Return (X, Y) of the center of cell containing provided text 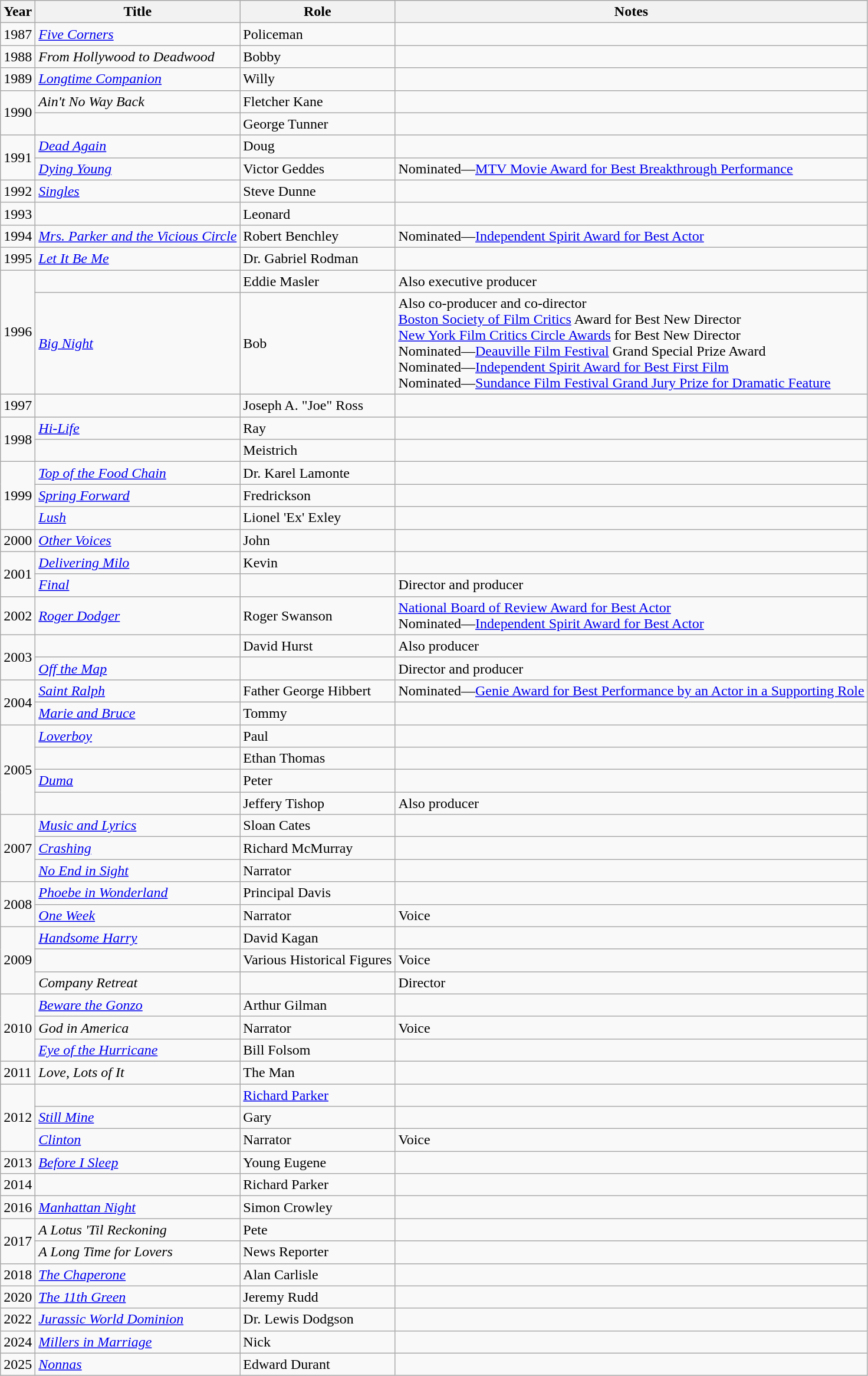
Let It Be Me (138, 258)
Robert Benchley (317, 236)
Meistrich (317, 451)
Final (138, 585)
Ray (317, 428)
2003 (18, 657)
Roger Swanson (317, 616)
1994 (18, 236)
Ethan Thomas (317, 758)
Role (317, 12)
Doug (317, 146)
Big Night (138, 343)
Policeman (317, 34)
2012 (18, 1118)
Marie and Bruce (138, 713)
Jeremy Rudd (317, 1297)
2018 (18, 1275)
Arthur Gilman (317, 1005)
Company Retreat (138, 983)
Dead Again (138, 146)
Leonard (317, 214)
Bobby (317, 57)
Edward Durant (317, 1364)
Young Eugene (317, 1162)
Spring Forward (138, 495)
Pete (317, 1230)
Off the Map (138, 668)
2022 (18, 1319)
2007 (18, 848)
Jurassic World Dominion (138, 1319)
Handsome Harry (138, 938)
Bill Folsom (317, 1050)
Ain't No Way Back (138, 101)
Dr. Lewis Dodgson (317, 1319)
Dying Young (138, 169)
Top of the Food Chain (138, 473)
Lush (138, 518)
Saint Ralph (138, 691)
Kevin (317, 563)
Fletcher Kane (317, 101)
1990 (18, 113)
Loverboy (138, 735)
The 11th Green (138, 1297)
Director (631, 983)
Nick (317, 1342)
Dr. Karel Lamonte (317, 473)
2010 (18, 1027)
Beware the Gonzo (138, 1005)
Eye of the Hurricane (138, 1050)
Nominated—Independent Spirit Award for Best Actor (631, 236)
1995 (18, 258)
Clinton (138, 1140)
Nominated—Genie Award for Best Performance by an Actor in a Supporting Role (631, 691)
Manhattan Night (138, 1207)
Title (138, 12)
1999 (18, 495)
Joseph A. "Joe" Ross (317, 406)
Dr. Gabriel Rodman (317, 258)
Jeffery Tishop (317, 803)
2013 (18, 1162)
A Lotus 'Til Reckoning (138, 1230)
Duma (138, 781)
The Man (317, 1072)
2000 (18, 540)
2024 (18, 1342)
Father George Hibbert (317, 691)
Tommy (317, 713)
Millers in Marriage (138, 1342)
David Kagan (317, 938)
Music and Lyrics (138, 826)
2005 (18, 769)
Steve Dunne (317, 191)
Mrs. Parker and the Vicious Circle (138, 236)
2016 (18, 1207)
Alan Carlisle (317, 1275)
2001 (18, 574)
2011 (18, 1072)
Lionel 'Ex' Exley (317, 518)
Phoebe in Wonderland (138, 893)
Eddie Masler (317, 281)
Victor Geddes (317, 169)
God in America (138, 1027)
Roger Dodger (138, 616)
Richard McMurray (317, 848)
David Hurst (317, 646)
The Chaperone (138, 1275)
2009 (18, 960)
Longtime Companion (138, 79)
A Long Time for Lovers (138, 1252)
Still Mine (138, 1118)
2025 (18, 1364)
From Hollywood to Deadwood (138, 57)
John (317, 540)
Before I Sleep (138, 1162)
Also executive producer (631, 281)
Various Historical Figures (317, 960)
Simon Crowley (317, 1207)
Peter (317, 781)
Bob (317, 343)
Notes (631, 12)
Singles (138, 191)
National Board of Review Award for Best ActorNominated—Independent Spirit Award for Best Actor (631, 616)
Delivering Milo (138, 563)
1998 (18, 439)
Sloan Cates (317, 826)
2002 (18, 616)
1987 (18, 34)
Love, Lots of It (138, 1072)
1997 (18, 406)
2008 (18, 904)
2014 (18, 1185)
1988 (18, 57)
1991 (18, 157)
Crashing (138, 848)
Gary (317, 1118)
2017 (18, 1241)
George Tunner (317, 124)
No End in Sight (138, 871)
1996 (18, 333)
1992 (18, 191)
Principal Davis (317, 893)
1989 (18, 79)
Year (18, 12)
Hi-Life (138, 428)
One Week (138, 915)
Five Corners (138, 34)
Paul (317, 735)
News Reporter (317, 1252)
1993 (18, 214)
2020 (18, 1297)
Nonnas (138, 1364)
Other Voices (138, 540)
Willy (317, 79)
Fredrickson (317, 495)
2004 (18, 702)
Nominated—MTV Movie Award for Best Breakthrough Performance (631, 169)
